Scan for the cell matching the given text and deliver its [X, Y] coordinate at center. 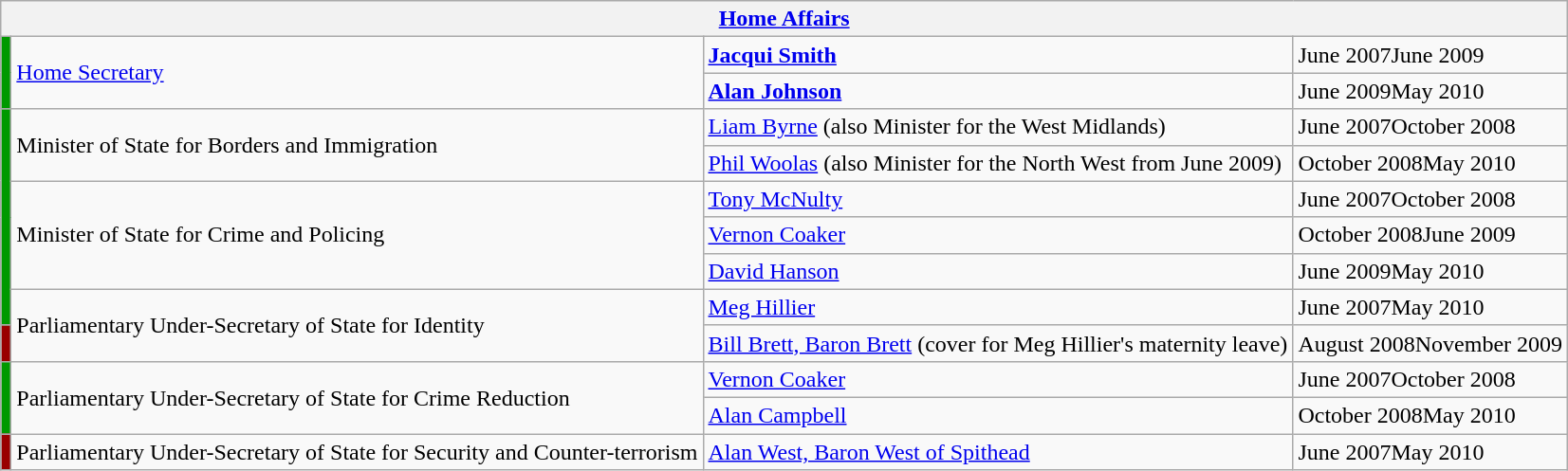
Tony McNulty [998, 199]
August 2008November 2009 [1430, 343]
Liam Byrne (also Minister for the West Midlands) [998, 127]
Alan West, Baron West of Spithead [998, 452]
Parliamentary Under-Secretary of State for Identity [357, 325]
Minister of State for Borders and Immigration [357, 145]
Home Affairs [784, 19]
Home Secretary [357, 73]
David Hanson [998, 271]
Parliamentary Under-Secretary of State for Crime Reduction [357, 397]
Bill Brett, Baron Brett (cover for Meg Hillier's maternity leave) [998, 343]
Meg Hillier [998, 307]
Phil Woolas (also Minister for the North West from June 2009) [998, 163]
Parliamentary Under-Secretary of State for Security and Counter-terrorism [357, 452]
Jacqui Smith [998, 55]
Minister of State for Crime and Policing [357, 235]
June 2007June 2009 [1430, 55]
Alan Johnson [998, 91]
October 2008June 2009 [1430, 235]
Alan Campbell [998, 415]
